Provide the [X, Y] coordinate of the cell's center where the given text is located.  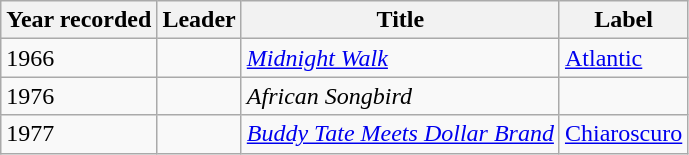
1966 [79, 58]
Leader [199, 20]
Chiaroscuro [623, 134]
1977 [79, 134]
Year recorded [79, 20]
1976 [79, 96]
Title [400, 20]
Midnight Walk [400, 58]
Atlantic [623, 58]
African Songbird [400, 96]
Label [623, 20]
Buddy Tate Meets Dollar Brand [400, 134]
